Determine the (X, Y) coordinate at the center of the cell enclosing the given text.  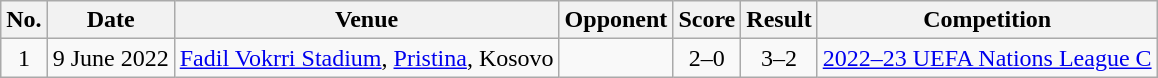
Fadil Vokrri Stadium, Pristina, Kosovo (366, 58)
1 (24, 58)
2022–23 UEFA Nations League C (987, 58)
Score (707, 20)
Competition (987, 20)
Opponent (616, 20)
2–0 (707, 58)
Venue (366, 20)
9 June 2022 (110, 58)
Result (779, 20)
Date (110, 20)
3–2 (779, 58)
No. (24, 20)
